Search for the cell housing the specified text and yield its [X, Y] center coordinate. 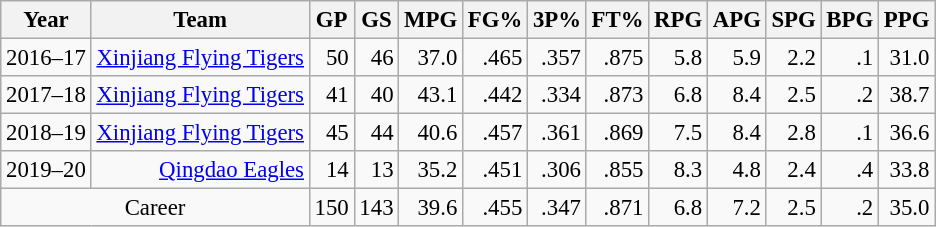
.873 [618, 95]
7.5 [678, 133]
Team [200, 20]
Year [46, 20]
31.0 [907, 58]
8.3 [678, 170]
.875 [618, 58]
.455 [496, 208]
.442 [496, 95]
FG% [496, 20]
2016–17 [46, 58]
2.4 [794, 170]
46 [376, 58]
Qingdao Eagles [200, 170]
PPG [907, 20]
4.8 [736, 170]
.4 [850, 170]
2.8 [794, 133]
36.6 [907, 133]
143 [376, 208]
41 [332, 95]
.347 [558, 208]
MPG [431, 20]
.869 [618, 133]
38.7 [907, 95]
2017–18 [46, 95]
2.2 [794, 58]
5.8 [678, 58]
33.8 [907, 170]
45 [332, 133]
37.0 [431, 58]
7.2 [736, 208]
35.0 [907, 208]
.334 [558, 95]
35.2 [431, 170]
.451 [496, 170]
50 [332, 58]
APG [736, 20]
GP [332, 20]
40 [376, 95]
5.9 [736, 58]
GS [376, 20]
43.1 [431, 95]
39.6 [431, 208]
40.6 [431, 133]
150 [332, 208]
.361 [558, 133]
.457 [496, 133]
Career [156, 208]
2018–19 [46, 133]
SPG [794, 20]
BPG [850, 20]
3P% [558, 20]
.855 [618, 170]
.465 [496, 58]
FT% [618, 20]
13 [376, 170]
2019–20 [46, 170]
.357 [558, 58]
.306 [558, 170]
14 [332, 170]
.871 [618, 208]
44 [376, 133]
RPG [678, 20]
